Determine the [x, y] coordinate at the center of the cell enclosing the given text.  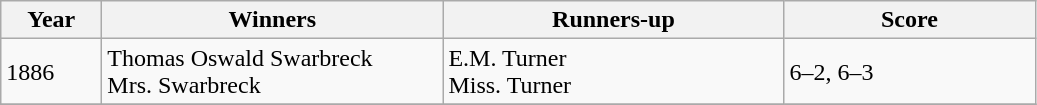
Runners-up [614, 20]
1886 [52, 72]
Score [910, 20]
Year [52, 20]
Thomas Oswald Swarbreck Mrs. Swarbreck [272, 72]
Winners [272, 20]
6–2, 6–3 [910, 72]
E.M. Turner Miss. Turner [614, 72]
